Extract the (x, y) coordinate from the center of the cell holding the provided text.  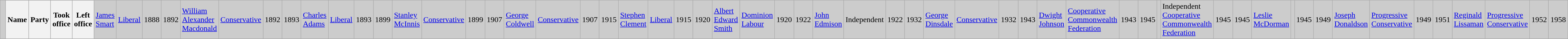
Dominion Labour (757, 19)
Joseph Donaldson (1351, 19)
James Smart (105, 19)
Independent (865, 19)
Cooperative Commonwealth Federation (1092, 19)
Leslie McDorman (1271, 19)
Albert Edward Smith (726, 19)
Name (17, 19)
Left office (83, 19)
Charles Adams (315, 19)
1888 (151, 19)
John Edmison (828, 19)
1951 (1442, 19)
1958 (1558, 19)
Stephen Clement (633, 19)
George Coldwell (520, 19)
Party (40, 19)
Took office (61, 19)
Independent Cooperative Commonwealth Federation (1187, 19)
1952 (1539, 19)
Dwight Johnson (1052, 19)
George Dinsdale (939, 19)
Stanley McInnis (407, 19)
Reginald Lissaman (1469, 19)
William Alexander Macdonald (200, 19)
